Extract the (X, Y) coordinate from the center of the cell holding the provided text.  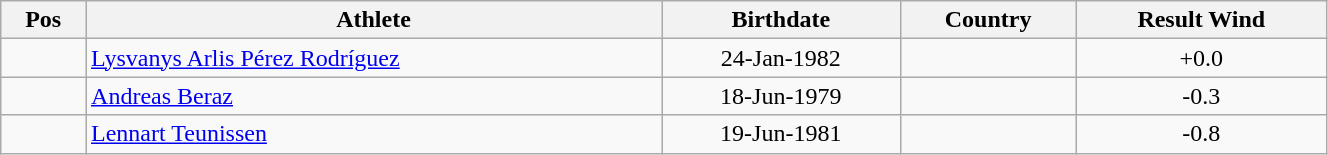
19-Jun-1981 (782, 134)
Country (988, 20)
Birthdate (782, 20)
24-Jan-1982 (782, 58)
Result Wind (1201, 20)
18-Jun-1979 (782, 96)
Lysvanys Arlis Pérez Rodríguez (374, 58)
Lennart Teunissen (374, 134)
Athlete (374, 20)
-0.8 (1201, 134)
Pos (44, 20)
Andreas Beraz (374, 96)
-0.3 (1201, 96)
+0.0 (1201, 58)
